Identify which cell holds the provided text, then report its (X, Y) central coordinate. 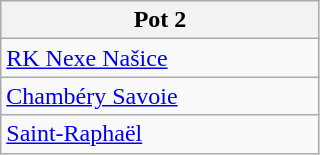
RK Nexe Našice (160, 58)
Chambéry Savoie (160, 96)
Saint-Raphaël (160, 134)
Pot 2 (160, 20)
